For the text-containing cell, return its midpoint in (X, Y) coordinate format. 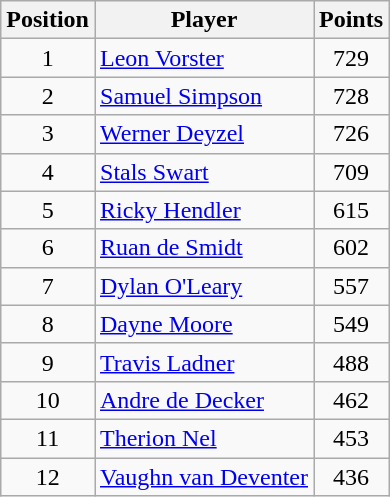
729 (352, 58)
Travis Ladner (204, 362)
615 (352, 210)
488 (352, 362)
Ruan de Smidt (204, 248)
5 (48, 210)
549 (352, 324)
7 (48, 286)
11 (48, 438)
10 (48, 400)
Points (352, 20)
9 (48, 362)
Ricky Hendler (204, 210)
709 (352, 172)
Position (48, 20)
1 (48, 58)
Dylan O'Leary (204, 286)
6 (48, 248)
Leon Vorster (204, 58)
Andre de Decker (204, 400)
Stals Swart (204, 172)
12 (48, 477)
2 (48, 96)
Samuel Simpson (204, 96)
728 (352, 96)
726 (352, 134)
3 (48, 134)
436 (352, 477)
4 (48, 172)
Werner Deyzel (204, 134)
Vaughn van Deventer (204, 477)
462 (352, 400)
602 (352, 248)
8 (48, 324)
Therion Nel (204, 438)
557 (352, 286)
Player (204, 20)
Dayne Moore (204, 324)
453 (352, 438)
